Scan for the cell matching the given text and deliver its (x, y) coordinate at center. 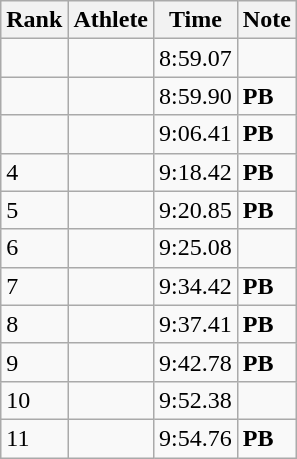
9 (34, 362)
8 (34, 324)
9:37.41 (196, 324)
Note (266, 20)
10 (34, 400)
9:25.08 (196, 248)
7 (34, 286)
9:34.42 (196, 286)
5 (34, 210)
Athlete (111, 20)
6 (34, 248)
9:52.38 (196, 400)
9:42.78 (196, 362)
11 (34, 438)
9:20.85 (196, 210)
9:06.41 (196, 134)
4 (34, 172)
9:18.42 (196, 172)
8:59.90 (196, 96)
Time (196, 20)
Rank (34, 20)
8:59.07 (196, 58)
9:54.76 (196, 438)
